Determine the [x, y] coordinate at the center of the cell enclosing the given text.  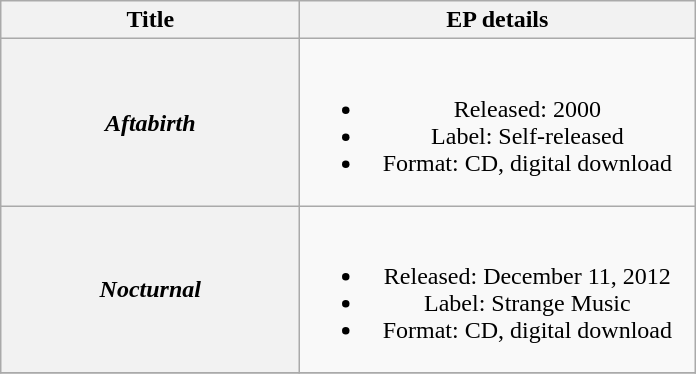
Released: 2000Label: Self-releasedFormat: CD, digital download [498, 122]
Released: December 11, 2012Label: Strange MusicFormat: CD, digital download [498, 290]
Aftabirth [150, 122]
Nocturnal [150, 290]
Title [150, 20]
EP details [498, 20]
